Find where the given text appears and provide that cell's center as (x, y) coordinate. 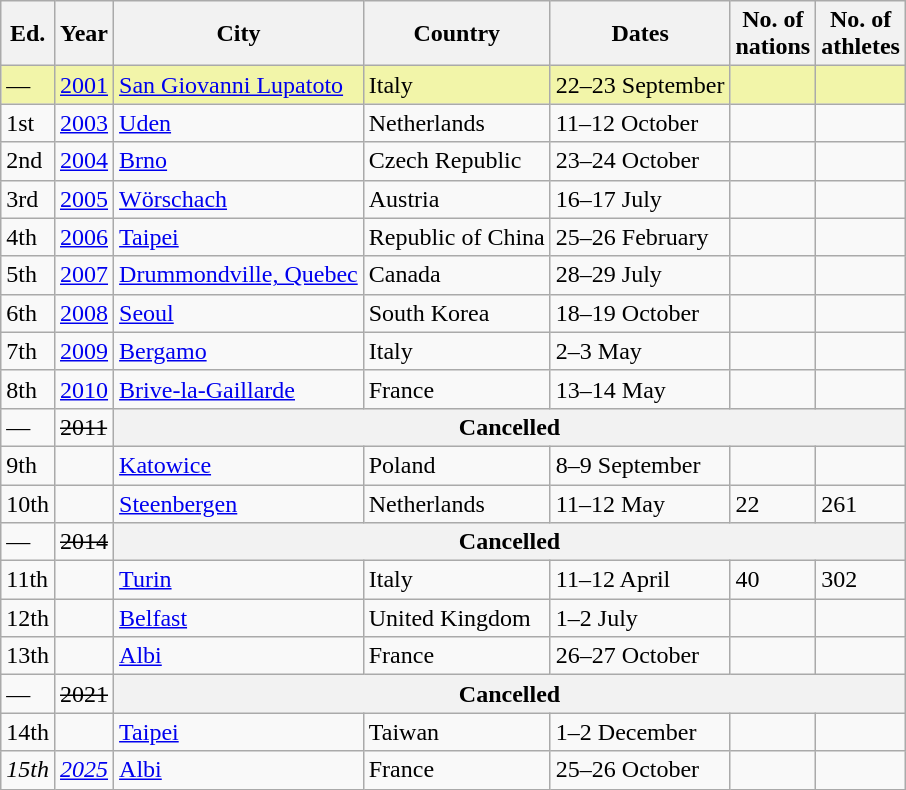
City (239, 34)
Austria (456, 199)
13–14 May (640, 389)
Turin (239, 580)
2005 (84, 199)
11th (28, 580)
2021 (84, 694)
2–3 May (640, 351)
Brive-la-Gaillarde (239, 389)
2008 (84, 313)
8–9 September (640, 465)
Canada (456, 275)
Uden (239, 123)
7th (28, 351)
11–12 May (640, 503)
Steenbergen (239, 503)
11–12 April (640, 580)
San Giovanni Lupatoto (239, 85)
South Korea (456, 313)
16–17 July (640, 199)
Brno (239, 161)
22–23 September (640, 85)
25–26 February (640, 237)
11–12 October (640, 123)
Taiwan (456, 732)
Year (84, 34)
10th (28, 503)
28–29 July (640, 275)
2006 (84, 237)
8th (28, 389)
1st (28, 123)
2025 (84, 770)
Wörschach (239, 199)
15th (28, 770)
2004 (84, 161)
2nd (28, 161)
United Kingdom (456, 618)
No. ofathletes (861, 34)
4th (28, 237)
5th (28, 275)
12th (28, 618)
2010 (84, 389)
13th (28, 656)
2014 (84, 542)
2003 (84, 123)
Katowice (239, 465)
Dates (640, 34)
25–26 October (640, 770)
Czech Republic (456, 161)
26–27 October (640, 656)
14th (28, 732)
No. ofnations (773, 34)
18–19 October (640, 313)
3rd (28, 199)
2007 (84, 275)
Drummondville, Quebec (239, 275)
Ed. (28, 34)
2011 (84, 427)
1–2 December (640, 732)
Seoul (239, 313)
302 (861, 580)
261 (861, 503)
Poland (456, 465)
Bergamo (239, 351)
Country (456, 34)
40 (773, 580)
2001 (84, 85)
1–2 July (640, 618)
Belfast (239, 618)
9th (28, 465)
2009 (84, 351)
22 (773, 503)
Republic of China (456, 237)
6th (28, 313)
23–24 October (640, 161)
